Locate the cell with the specified text and output its [x, y] center coordinate. 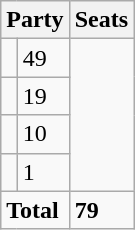
19 [43, 96]
10 [43, 134]
49 [43, 58]
Party [35, 20]
1 [43, 172]
Total [35, 210]
79 [101, 210]
Seats [101, 20]
